Search for the cell housing the specified text and yield its (x, y) center coordinate. 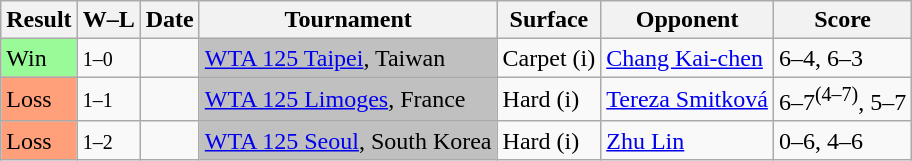
Surface (549, 20)
Result (39, 20)
Zhu Lin (688, 140)
Score (842, 20)
1–2 (108, 140)
Win (39, 58)
1–0 (108, 58)
Carpet (i) (549, 58)
1–1 (108, 100)
Opponent (688, 20)
6–4, 6–3 (842, 58)
Date (170, 20)
0–6, 4–6 (842, 140)
6–7(4–7), 5–7 (842, 100)
WTA 125 Seoul, South Korea (348, 140)
Chang Kai-chen (688, 58)
Tournament (348, 20)
W–L (108, 20)
WTA 125 Limoges, France (348, 100)
WTA 125 Taipei, Taiwan (348, 58)
Tereza Smitková (688, 100)
